Determine the [X, Y] coordinate at the center of the cell enclosing the given text.  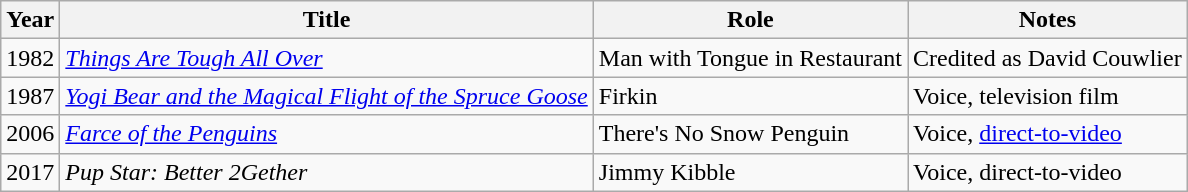
2017 [30, 172]
There's No Snow Penguin [750, 134]
Jimmy Kibble [750, 172]
Credited as David Couwlier [1048, 58]
2006 [30, 134]
Man with Tongue in Restaurant [750, 58]
Voice, television film [1048, 96]
1987 [30, 96]
Farce of the Penguins [326, 134]
Title [326, 20]
Yogi Bear and the Magical Flight of the Spruce Goose [326, 96]
Firkin [750, 96]
Year [30, 20]
Things Are Tough All Over [326, 58]
1982 [30, 58]
Pup Star: Better 2Gether [326, 172]
Role [750, 20]
Notes [1048, 20]
